Extract the [X, Y] coordinate from the center of the cell holding the provided text.  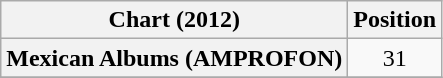
Mexican Albums (AMPROFON) [174, 58]
31 [395, 58]
Chart (2012) [174, 20]
Position [395, 20]
